Pinpoint the cell where the given text exists, returning its [x, y] midpoint coordinate. 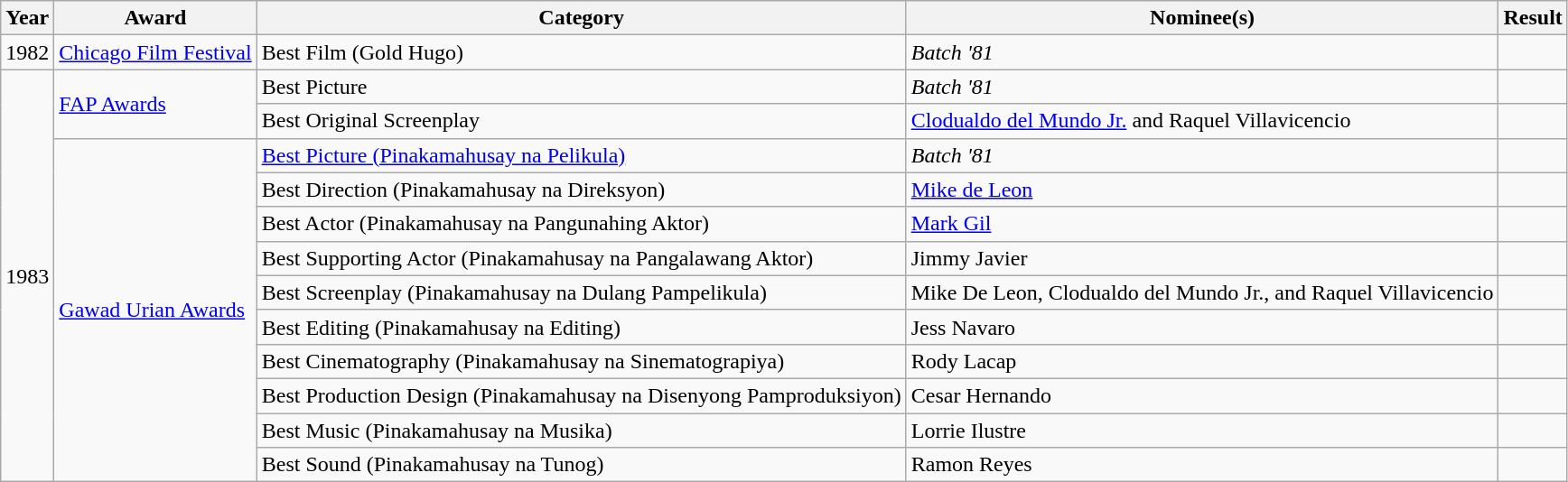
Chicago Film Festival [155, 52]
Ramon Reyes [1202, 465]
Jimmy Javier [1202, 258]
Best Actor (Pinakamahusay na Pangunahing Aktor) [582, 224]
Jess Navaro [1202, 327]
1982 [27, 52]
Clodualdo del Mundo Jr. and Raquel Villavicencio [1202, 121]
Best Music (Pinakamahusay na Musika) [582, 431]
Mike de Leon [1202, 190]
Result [1533, 18]
Best Sound (Pinakamahusay na Tunog) [582, 465]
Lorrie Ilustre [1202, 431]
Nominee(s) [1202, 18]
Best Screenplay (Pinakamahusay na Dulang Pampelikula) [582, 292]
Year [27, 18]
1983 [27, 276]
Gawad Urian Awards [155, 311]
Best Direction (Pinakamahusay na Direksyon) [582, 190]
FAP Awards [155, 104]
Best Production Design (Pinakamahusay na Disenyong Pamproduksiyon) [582, 395]
Best Original Screenplay [582, 121]
Best Picture (Pinakamahusay na Pelikula) [582, 155]
Best Cinematography (Pinakamahusay na Sinematograpiya) [582, 361]
Best Picture [582, 87]
Best Film (Gold Hugo) [582, 52]
Award [155, 18]
Category [582, 18]
Best Supporting Actor (Pinakamahusay na Pangalawang Aktor) [582, 258]
Cesar Hernando [1202, 395]
Mike De Leon, Clodualdo del Mundo Jr., and Raquel Villavicencio [1202, 292]
Mark Gil [1202, 224]
Rody Lacap [1202, 361]
Best Editing (Pinakamahusay na Editing) [582, 327]
